For the text-containing cell, return its midpoint in (X, Y) coordinate format. 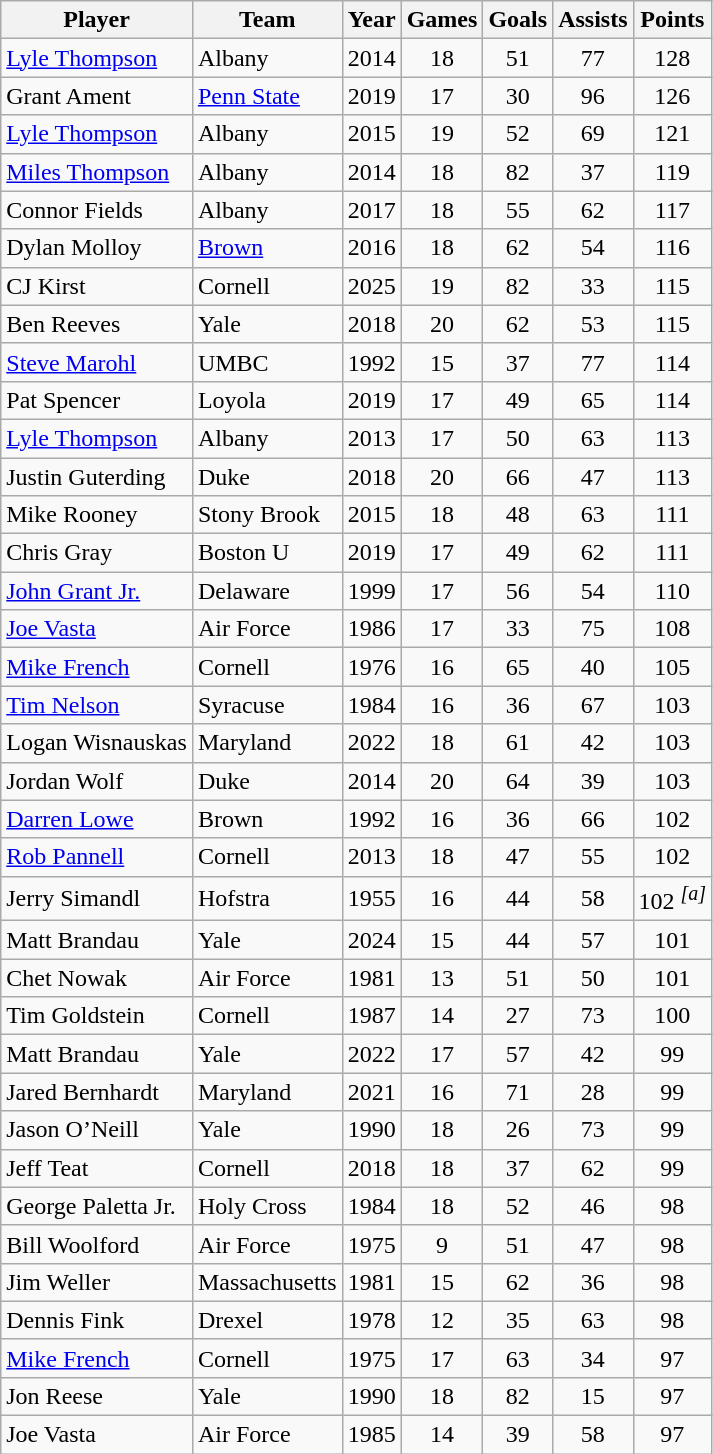
26 (518, 1130)
1987 (372, 1016)
Jim Weller (97, 1282)
Steve Marohl (97, 362)
Loyola (267, 400)
Darren Lowe (97, 819)
128 (672, 58)
George Paletta Jr. (97, 1206)
27 (518, 1016)
John Grant Jr. (97, 591)
CJ Kirst (97, 286)
Drexel (267, 1320)
2017 (372, 210)
Miles Thompson (97, 172)
108 (672, 629)
64 (518, 781)
Chris Gray (97, 553)
Jerry Simandl (97, 898)
96 (593, 96)
1978 (372, 1320)
Stony Brook (267, 515)
Hofstra (267, 898)
Jason O’Neill (97, 1130)
Logan Wisnauskas (97, 743)
71 (518, 1092)
119 (672, 172)
1986 (372, 629)
Team (267, 20)
30 (518, 96)
53 (593, 324)
Jeff Teat (97, 1168)
Jared Bernhardt (97, 1092)
35 (518, 1320)
28 (593, 1092)
67 (593, 705)
1955 (372, 898)
9 (442, 1244)
13 (442, 978)
100 (672, 1016)
Tim Goldstein (97, 1016)
Games (442, 20)
2021 (372, 1092)
Syracuse (267, 705)
Dylan Molloy (97, 248)
105 (672, 667)
Holy Cross (267, 1206)
2016 (372, 248)
Ben Reeves (97, 324)
Points (672, 20)
48 (518, 515)
2024 (372, 940)
Rob Pannell (97, 857)
126 (672, 96)
Connor Fields (97, 210)
Dennis Fink (97, 1320)
Tim Nelson (97, 705)
117 (672, 210)
2025 (372, 286)
1999 (372, 591)
Justin Guterding (97, 477)
110 (672, 591)
Goals (518, 20)
Penn State (267, 96)
102 [a] (672, 898)
56 (518, 591)
Jordan Wolf (97, 781)
Grant Ament (97, 96)
121 (672, 134)
Player (97, 20)
Jon Reese (97, 1396)
1976 (372, 667)
Mike Rooney (97, 515)
1985 (372, 1435)
40 (593, 667)
Year (372, 20)
Assists (593, 20)
Massachusetts (267, 1282)
Chet Nowak (97, 978)
116 (672, 248)
34 (593, 1358)
Delaware (267, 591)
46 (593, 1206)
Bill Woolford (97, 1244)
69 (593, 134)
12 (442, 1320)
75 (593, 629)
UMBC (267, 362)
Boston U (267, 553)
61 (518, 743)
Pat Spencer (97, 400)
